Extract the (X, Y) coordinate from the center of the cell holding the provided text.  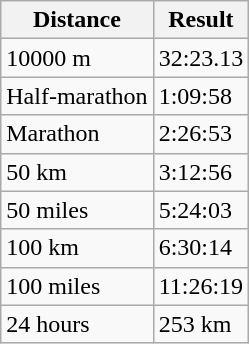
50 km (77, 172)
Marathon (77, 134)
253 km (201, 324)
100 miles (77, 286)
32:23.13 (201, 58)
Half-marathon (77, 96)
24 hours (77, 324)
2:26:53 (201, 134)
Distance (77, 20)
5:24:03 (201, 210)
Result (201, 20)
6:30:14 (201, 248)
11:26:19 (201, 286)
1:09:58 (201, 96)
10000 m (77, 58)
50 miles (77, 210)
100 km (77, 248)
3:12:56 (201, 172)
